Determine the (x, y) coordinate at the center of the cell enclosing the given text.  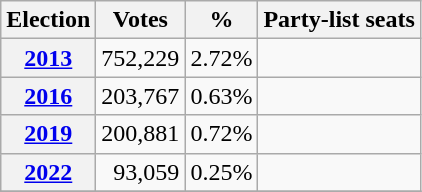
Party-list seats (339, 20)
2019 (48, 134)
Election (48, 20)
2022 (48, 172)
200,881 (140, 134)
2.72% (222, 58)
0.63% (222, 96)
93,059 (140, 172)
752,229 (140, 58)
2013 (48, 58)
0.72% (222, 134)
2016 (48, 96)
203,767 (140, 96)
Votes (140, 20)
0.25% (222, 172)
% (222, 20)
